Locate the cell with the specified text and output its (x, y) center coordinate. 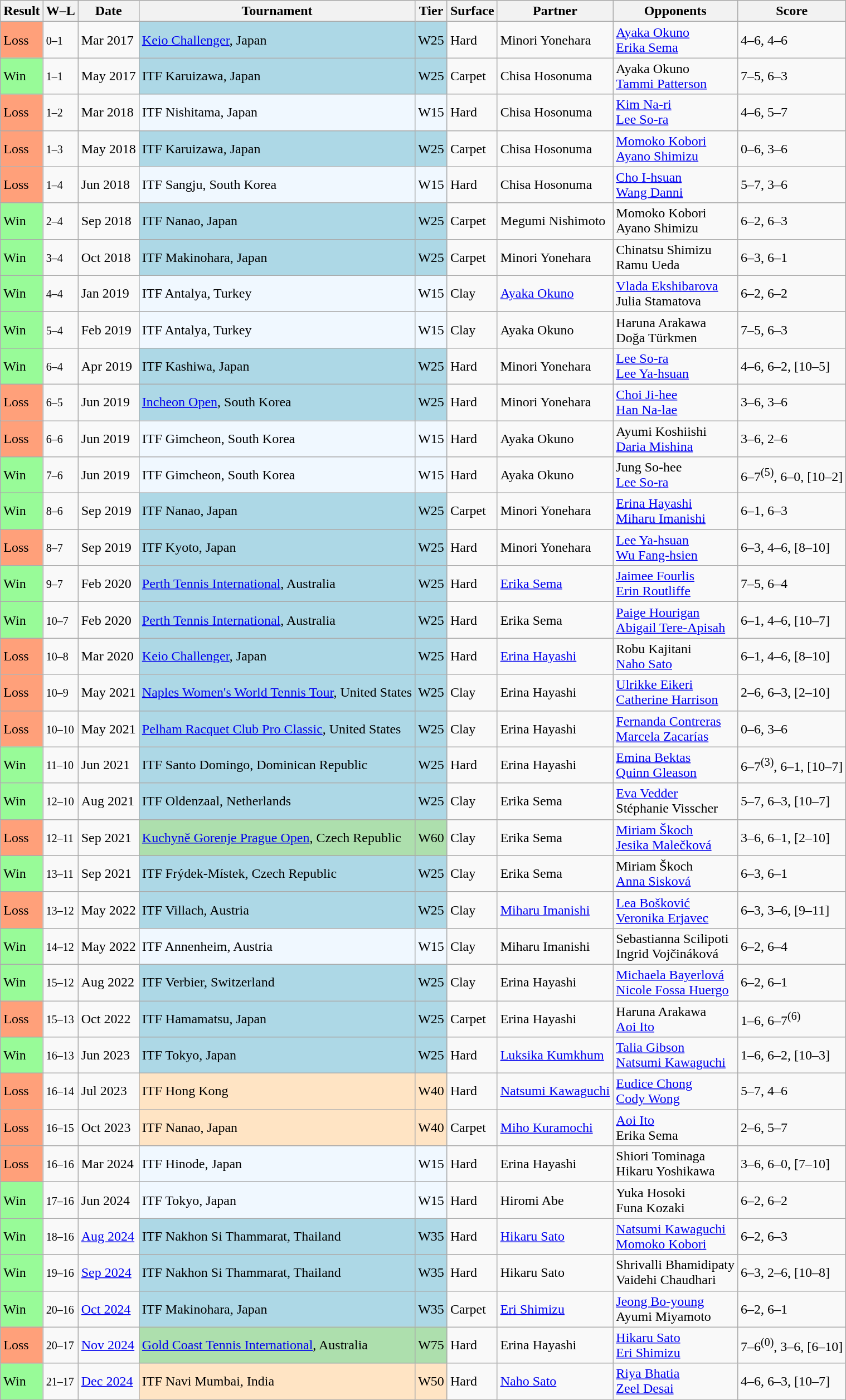
6–1, 4–6, [8–10] (792, 657)
Mar 2020 (108, 657)
Haruna Arakawa Doğa Türkmen (675, 330)
Jun 2023 (108, 1056)
6–1, 4–6, [10–7] (792, 620)
1–4 (60, 185)
Mar 2018 (108, 113)
ITF Oldenzaal, Netherlands (276, 801)
ITF Kashiwa, Japan (276, 366)
Erina Hayashi Miharu Imanishi (675, 512)
ITF Annenheim, Austria (276, 946)
2–4 (60, 221)
Miriam Škoch Jesika Malečková (675, 837)
Score (792, 11)
Jun 2018 (108, 185)
Surface (472, 11)
7–6(0), 3–6, [6–10] (792, 1345)
9–7 (60, 584)
10–9 (60, 692)
Chinatsu Shimizu Ramu Ueda (675, 257)
Emina Bektas Quinn Gleason (675, 765)
W75 (431, 1345)
Naho Sato (555, 1381)
15–12 (60, 982)
16–14 (60, 1091)
3–4 (60, 257)
Lee So-ra Lee Ya-hsuan (675, 366)
Eri Shimizu (555, 1309)
Shiori Tominaga Hikaru Yoshikawa (675, 1164)
6–1, 6–3 (792, 512)
Cho I-hsuan Wang Danni (675, 185)
15–13 (60, 1019)
Hikaru Sato Eri Shimizu (675, 1345)
6–4 (60, 366)
Naples Women's World Tennis Tour, United States (276, 692)
Jan 2019 (108, 293)
ITF Villach, Austria (276, 910)
Dec 2024 (108, 1381)
ITF Nishitama, Japan (276, 113)
Apr 2019 (108, 366)
Mar 2024 (108, 1164)
16–15 (60, 1128)
Gold Coast Tennis International, Australia (276, 1345)
2–6, 5–7 (792, 1128)
1–1 (60, 76)
3–6, 6–0, [7–10] (792, 1164)
3–6, 6–1, [2–10] (792, 837)
Jaimee Fourlis Erin Routliffe (675, 584)
2–6, 6–3, [2–10] (792, 692)
Choi Ji-hee Han Na-lae (675, 402)
ITF Navi Mumbai, India (276, 1381)
ITF Hamamatsu, Japan (276, 1019)
4–6, 6–3, [10–7] (792, 1381)
19–16 (60, 1273)
20–16 (60, 1309)
Oct 2023 (108, 1128)
21–17 (60, 1381)
Michaela Bayerlová Nicole Fossa Huergo (675, 982)
Incheon Open, South Korea (276, 402)
18–16 (60, 1236)
Riya Bhatia Zeel Desai (675, 1381)
6–5 (60, 402)
14–12 (60, 946)
Aug 2021 (108, 801)
Yuka Hosoki Funa Kozaki (675, 1200)
Opponents (675, 11)
Miho Kuramochi (555, 1128)
5–7, 6–3, [10–7] (792, 801)
ITF Frýdek-Místek, Czech Republic (276, 874)
Natsumi Kawaguchi Momoko Kobori (675, 1236)
Lea Bošković Veronika Erjavec (675, 910)
Jung So-hee Lee So-ra (675, 475)
Kim Na-ri Lee So-ra (675, 113)
10–8 (60, 657)
ITF Hong Kong (276, 1091)
Shrivalli Bhamidipaty Vaidehi Chaudhari (675, 1273)
20–17 (60, 1345)
Robu Kajitani Naho Sato (675, 657)
1–6, 6–2, [10–3] (792, 1056)
ITF Sangju, South Korea (276, 185)
ITF Hinode, Japan (276, 1164)
ITF Kyoto, Japan (276, 547)
Sep 2024 (108, 1273)
Ayaka Okuno Tammi Patterson (675, 76)
6–6 (60, 438)
5–4 (60, 330)
Pelham Racquet Club Pro Classic, United States (276, 729)
Aug 2022 (108, 982)
Sebastianna Scilipoti Ingrid Vojčináková (675, 946)
Aug 2024 (108, 1236)
16–13 (60, 1056)
0–1 (60, 40)
Ayumi Koshiishi Daria Mishina (675, 438)
6–3, 4–6, [8–10] (792, 547)
May 2017 (108, 76)
6–7(5), 6–0, [10–2] (792, 475)
10–7 (60, 620)
Aoi Ito Erika Sema (675, 1128)
Talia Gibson Natsumi Kawaguchi (675, 1056)
11–10 (60, 765)
6–7(3), 6–1, [10–7] (792, 765)
3–6, 2–6 (792, 438)
ITF Verbier, Switzerland (276, 982)
Date (108, 11)
Sep 2018 (108, 221)
5–7, 4–6 (792, 1091)
7–5, 6–4 (792, 584)
W50 (431, 1381)
Partner (555, 11)
1–6, 6–7(6) (792, 1019)
4–6, 5–7 (792, 113)
Fernanda Contreras Marcela Zacarías (675, 729)
May 2018 (108, 148)
4–4 (60, 293)
W60 (431, 837)
13–11 (60, 874)
6–3, 3–6, [9–11] (792, 910)
5–7, 3–6 (792, 185)
Lee Ya-hsuan Wu Fang-hsien (675, 547)
Eudice Chong Cody Wong (675, 1091)
12–10 (60, 801)
Mar 2017 (108, 40)
Vlada Ekshibarova Julia Stamatova (675, 293)
Jul 2023 (108, 1091)
Haruna Arakawa Aoi Ito (675, 1019)
3–6, 3–6 (792, 402)
12–11 (60, 837)
Oct 2022 (108, 1019)
ITF Santo Domingo, Dominican Republic (276, 765)
Ulrikke Eikeri Catherine Harrison (675, 692)
Tournament (276, 11)
Miriam Škoch Anna Sisková (675, 874)
Oct 2018 (108, 257)
Oct 2024 (108, 1309)
6–2, 6–4 (792, 946)
4–6, 4–6 (792, 40)
Eva Vedder Stéphanie Visscher (675, 801)
Natsumi Kawaguchi (555, 1091)
Jun 2021 (108, 765)
1–3 (60, 148)
Result (22, 11)
6–3, 2–6, [10–8] (792, 1273)
W–L (60, 11)
8–7 (60, 547)
7–6 (60, 475)
13–12 (60, 910)
Feb 2019 (108, 330)
16–16 (60, 1164)
Jeong Bo-young Ayumi Miyamoto (675, 1309)
Nov 2024 (108, 1345)
8–6 (60, 512)
Ayaka Okuno Erika Sema (675, 40)
17–16 (60, 1200)
Tier (431, 11)
Luksika Kumkhum (555, 1056)
10–10 (60, 729)
Jun 2024 (108, 1200)
Paige Hourigan Abigail Tere-Apisah (675, 620)
Megumi Nishimoto (555, 221)
4–6, 6–2, [10–5] (792, 366)
1–2 (60, 113)
Hiromi Abe (555, 1200)
Kuchyně Gorenje Prague Open, Czech Republic (276, 837)
